For the text-containing cell, return its midpoint in (X, Y) coordinate format. 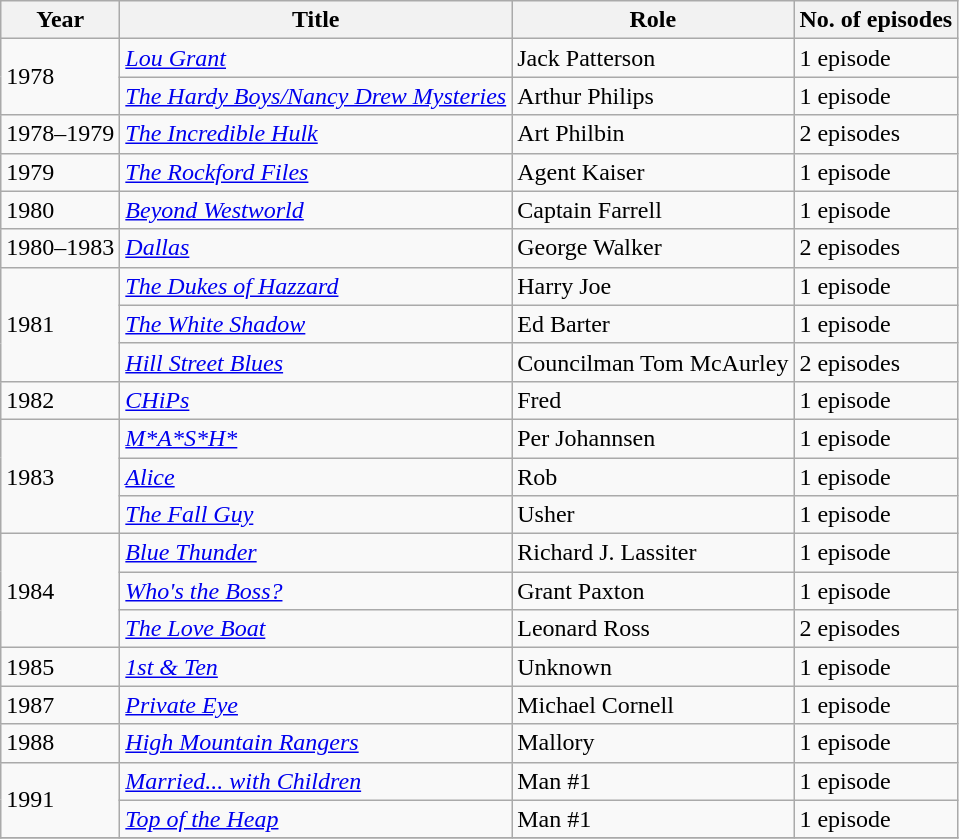
Usher (653, 515)
Michael Cornell (653, 705)
George Walker (653, 248)
No. of episodes (876, 20)
1978–1979 (60, 134)
Jack Patterson (653, 58)
Private Eye (316, 705)
Leonard Ross (653, 629)
Married... with Children (316, 781)
The Hardy Boys/Nancy Drew Mysteries (316, 96)
1981 (60, 324)
Arthur Philips (653, 96)
Captain Farrell (653, 210)
Mallory (653, 743)
Richard J. Lassiter (653, 553)
The Rockford Files (316, 172)
Fred (653, 400)
The Love Boat (316, 629)
Blue Thunder (316, 553)
1985 (60, 667)
Role (653, 20)
CHiPs (316, 400)
Grant Paxton (653, 591)
Hill Street Blues (316, 362)
The Incredible Hulk (316, 134)
1987 (60, 705)
1980–1983 (60, 248)
1988 (60, 743)
The White Shadow (316, 324)
1978 (60, 77)
1st & Ten (316, 667)
1982 (60, 400)
Dallas (316, 248)
Unknown (653, 667)
1983 (60, 476)
Councilman Tom McAurley (653, 362)
Per Johannsen (653, 438)
Art Philbin (653, 134)
Lou Grant (316, 58)
1984 (60, 591)
Ed Barter (653, 324)
The Fall Guy (316, 515)
Rob (653, 477)
High Mountain Rangers (316, 743)
Beyond Westworld (316, 210)
Top of the Heap (316, 819)
Agent Kaiser (653, 172)
1979 (60, 172)
1991 (60, 800)
Title (316, 20)
M*A*S*H* (316, 438)
Alice (316, 477)
1980 (60, 210)
Harry Joe (653, 286)
Year (60, 20)
Who's the Boss? (316, 591)
The Dukes of Hazzard (316, 286)
